Pinpoint the cell where the given text exists, returning its [x, y] midpoint coordinate. 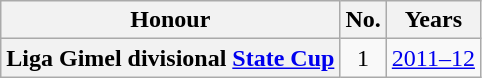
Honour [170, 20]
Years [433, 20]
No. [363, 20]
1 [363, 58]
2011–12 [433, 58]
Liga Gimel divisional State Cup [170, 58]
